Output the [x, y] coordinate of the center of the cell containing the given text.  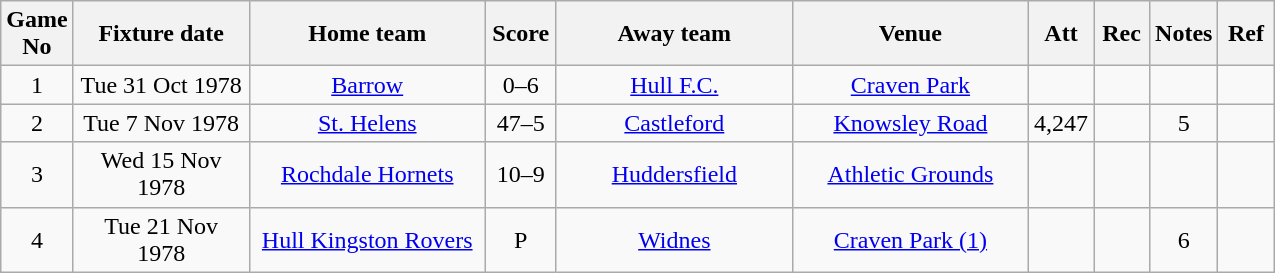
Home team [367, 34]
Rochdale Hornets [367, 174]
Barrow [367, 85]
Score [520, 34]
Game No [37, 34]
Castleford [674, 123]
Tue 21 Nov 1978 [161, 240]
6 [1184, 240]
4 [37, 240]
St. Helens [367, 123]
Ref [1246, 34]
P [520, 240]
1 [37, 85]
Hull F.C. [674, 85]
0–6 [520, 85]
4,247 [1060, 123]
10–9 [520, 174]
Tue 31 Oct 1978 [161, 85]
Athletic Grounds [910, 174]
Widnes [674, 240]
Knowsley Road [910, 123]
Wed 15 Nov 1978 [161, 174]
Hull Kingston Rovers [367, 240]
Craven Park [910, 85]
Venue [910, 34]
Att [1060, 34]
47–5 [520, 123]
Huddersfield [674, 174]
Away team [674, 34]
Tue 7 Nov 1978 [161, 123]
5 [1184, 123]
Fixture date [161, 34]
2 [37, 123]
Craven Park (1) [910, 240]
Rec [1122, 34]
Notes [1184, 34]
3 [37, 174]
